Determine the [x, y] coordinate at the center of the cell enclosing the given text.  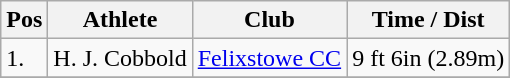
Club [269, 20]
1. [24, 58]
Felixstowe CC [269, 58]
Time / Dist [428, 20]
Pos [24, 20]
Athlete [120, 20]
9 ft 6in (2.89m) [428, 58]
H. J. Cobbold [120, 58]
